Extract the (X, Y) coordinate from the center of the cell holding the provided text.  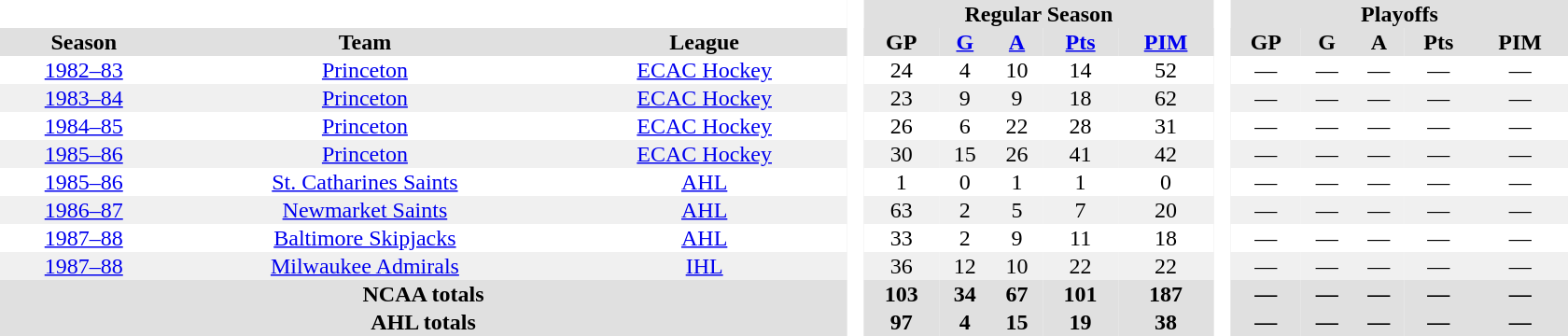
11 (1080, 238)
6 (965, 126)
AHL totals (424, 322)
Newmarket Saints (364, 210)
67 (1017, 294)
31 (1166, 126)
63 (902, 210)
League (704, 42)
36 (902, 266)
IHL (704, 266)
20 (1166, 210)
33 (902, 238)
101 (1080, 294)
1983–84 (84, 98)
30 (902, 154)
Milwaukee Admirals (364, 266)
1984–85 (84, 126)
14 (1080, 70)
62 (1166, 98)
5 (1017, 210)
Regular Season (1040, 14)
38 (1166, 322)
12 (965, 266)
103 (902, 294)
28 (1080, 126)
7 (1080, 210)
1986–87 (84, 210)
Team (364, 42)
34 (965, 294)
St. Catharines Saints (364, 182)
1982–83 (84, 70)
41 (1080, 154)
19 (1080, 322)
Season (84, 42)
42 (1166, 154)
23 (902, 98)
NCAA totals (424, 294)
Playoffs (1400, 14)
52 (1166, 70)
97 (902, 322)
Baltimore Skipjacks (364, 238)
24 (902, 70)
187 (1166, 294)
